Detect which cell encompasses the target text, then output its (X, Y) center coordinate. 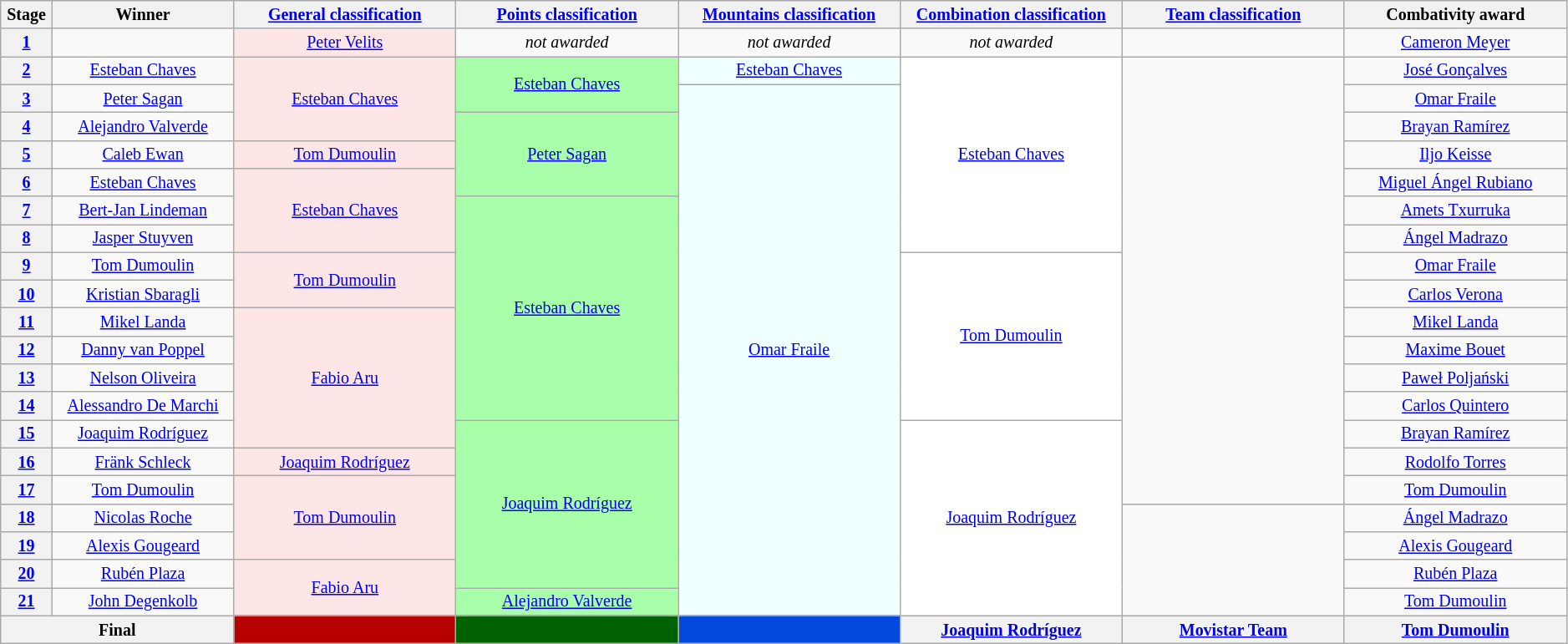
Miguel Ángel Rubiano (1455, 182)
14 (27, 406)
Cameron Meyer (1455, 43)
Nicolas Roche (143, 518)
Carlos Verona (1455, 294)
1 (27, 43)
9 (27, 266)
3 (27, 99)
13 (27, 378)
Alessandro De Marchi (143, 406)
Rodolfo Torres (1455, 463)
Nelson Oliveira (143, 378)
Jasper Stuyven (143, 239)
Combination classification (1011, 15)
Paweł Poljański (1455, 378)
Combativity award (1455, 15)
11 (27, 322)
Amets Txurruka (1455, 210)
17 (27, 489)
15 (27, 434)
Carlos Quintero (1455, 406)
7 (27, 210)
Movistar Team (1233, 630)
19 (27, 546)
6 (27, 182)
18 (27, 518)
Mountains classification (789, 15)
John Degenkolb (143, 601)
José Gonçalves (1455, 70)
Peter Velits (345, 43)
21 (27, 601)
Stage (27, 15)
Kristian Sbaragli (143, 294)
Team classification (1233, 15)
16 (27, 463)
Danny van Poppel (143, 351)
Winner (143, 15)
10 (27, 294)
12 (27, 351)
Fränk Schleck (143, 463)
Caleb Ewan (143, 154)
Iljo Keisse (1455, 154)
5 (27, 154)
4 (27, 127)
Points classification (567, 15)
8 (27, 239)
20 (27, 573)
2 (27, 70)
Final (117, 630)
General classification (345, 15)
Bert-Jan Lindeman (143, 210)
Maxime Bouet (1455, 351)
